Detect which cell encompasses the target text, then output its [X, Y] center coordinate. 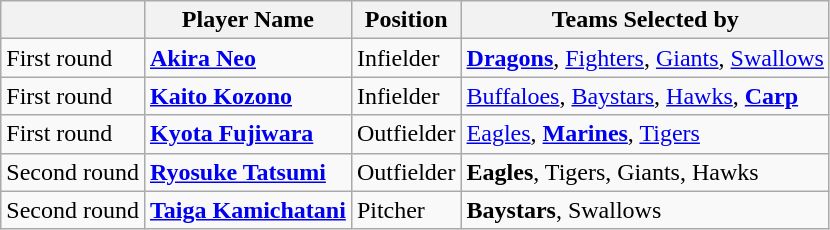
Eagles, Tigers, Giants, Hawks [645, 172]
Teams Selected by [645, 20]
Eagles, Marines, Tigers [645, 134]
Kyota Fujiwara [248, 134]
Taiga Kamichatani [248, 210]
Pitcher [406, 210]
Position [406, 20]
Dragons, Fighters, Giants, Swallows [645, 58]
Buffaloes, Baystars, Hawks, Carp [645, 96]
Player Name [248, 20]
Baystars, Swallows [645, 210]
Kaito Kozono [248, 96]
Ryosuke Tatsumi [248, 172]
Akira Neo [248, 58]
